Scan for the cell matching the given text and deliver its (x, y) coordinate at center. 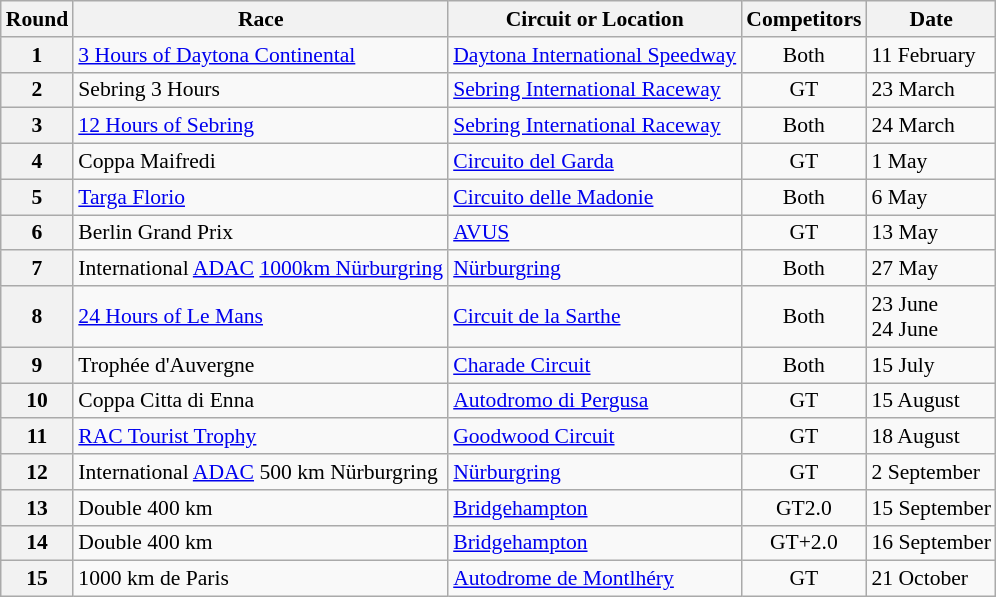
2 September (930, 472)
Autodromo di Pergusa (594, 401)
1 (38, 55)
15 September (930, 508)
16 September (930, 543)
1000 km de Paris (260, 579)
Charade Circuit (594, 365)
Berlin Grand Prix (260, 233)
14 (38, 543)
15 July (930, 365)
15 (38, 579)
Circuit or Location (594, 19)
Race (260, 19)
Circuito del Garda (594, 162)
23 June24 June (930, 316)
13 May (930, 233)
Goodwood Circuit (594, 437)
4 (38, 162)
Trophée d'Auvergne (260, 365)
7 (38, 269)
23 March (930, 90)
Round (38, 19)
GT+2.0 (804, 543)
24 Hours of Le Mans (260, 316)
9 (38, 365)
12 (38, 472)
International ADAC 1000km Nürburgring (260, 269)
21 October (930, 579)
10 (38, 401)
13 (38, 508)
GT2.0 (804, 508)
International ADAC 500 km Nürburgring (260, 472)
2 (38, 90)
Date (930, 19)
24 March (930, 126)
Competitors (804, 19)
8 (38, 316)
15 August (930, 401)
Autodrome de Montlhéry (594, 579)
AVUS (594, 233)
12 Hours of Sebring (260, 126)
11 February (930, 55)
Circuito delle Madonie (594, 197)
3 Hours of Daytona Continental (260, 55)
3 (38, 126)
6 (38, 233)
6 May (930, 197)
Daytona International Speedway (594, 55)
Coppa Maifredi (260, 162)
5 (38, 197)
Coppa Citta di Enna (260, 401)
Targa Florio (260, 197)
Sebring 3 Hours (260, 90)
Circuit de la Sarthe (594, 316)
RAC Tourist Trophy (260, 437)
18 August (930, 437)
1 May (930, 162)
11 (38, 437)
27 May (930, 269)
